Determine the (X, Y) coordinate at the center of the cell enclosing the given text.  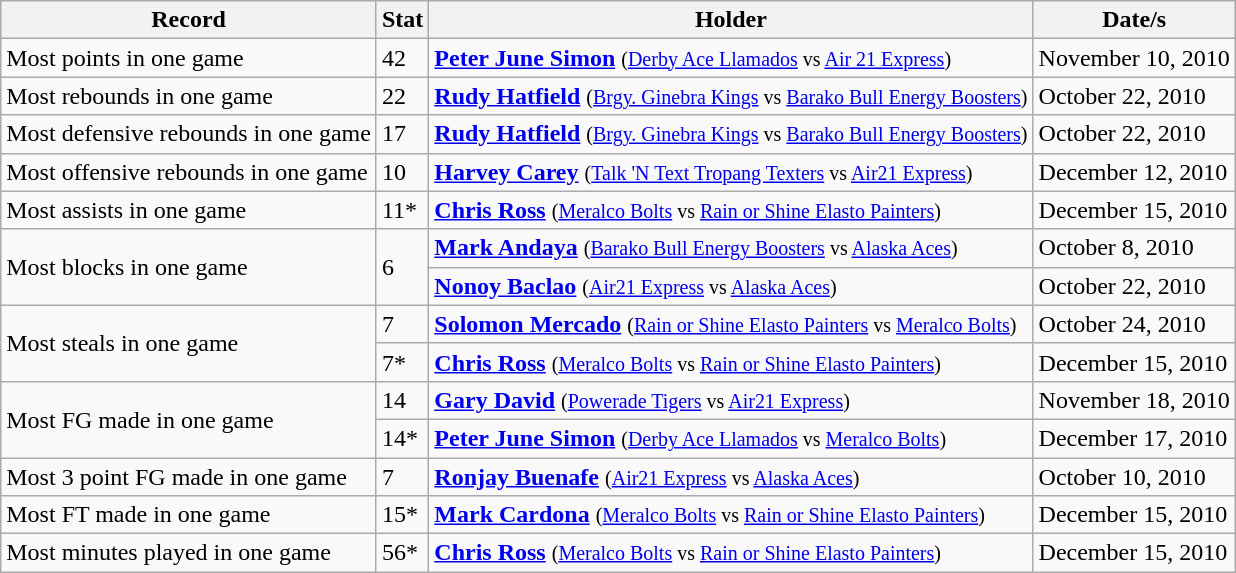
6 (402, 267)
Peter June Simon (Derby Ace Llamados vs Meralco Bolts) (731, 438)
Most points in one game (189, 58)
Stat (402, 20)
7* (402, 362)
Gary David (Powerade Tigers vs Air21 Express) (731, 400)
October 8, 2010 (1134, 248)
Peter June Simon (Derby Ace Llamados vs Air 21 Express) (731, 58)
10 (402, 172)
14* (402, 438)
15* (402, 515)
22 (402, 96)
Record (189, 20)
December 12, 2010 (1134, 172)
17 (402, 134)
56* (402, 553)
11* (402, 210)
Most defensive rebounds in one game (189, 134)
October 24, 2010 (1134, 324)
December 17, 2010 (1134, 438)
Most assists in one game (189, 210)
November 10, 2010 (1134, 58)
Holder (731, 20)
Most FG made in one game (189, 419)
October 10, 2010 (1134, 477)
14 (402, 400)
Most steals in one game (189, 343)
Nonoy Baclao (Air21 Express vs Alaska Aces) (731, 286)
Most minutes played in one game (189, 553)
Ronjay Buenafe (Air21 Express vs Alaska Aces) (731, 477)
Date/s (1134, 20)
Mark Cardona (Meralco Bolts vs Rain or Shine Elasto Painters) (731, 515)
42 (402, 58)
Solomon Mercado (Rain or Shine Elasto Painters vs Meralco Bolts) (731, 324)
Most FT made in one game (189, 515)
Most 3 point FG made in one game (189, 477)
Harvey Carey (Talk 'N Text Tropang Texters vs Air21 Express) (731, 172)
Most offensive rebounds in one game (189, 172)
November 18, 2010 (1134, 400)
Most rebounds in one game (189, 96)
Most blocks in one game (189, 267)
Mark Andaya (Barako Bull Energy Boosters vs Alaska Aces) (731, 248)
